For the text-containing cell, return its midpoint in [x, y] coordinate format. 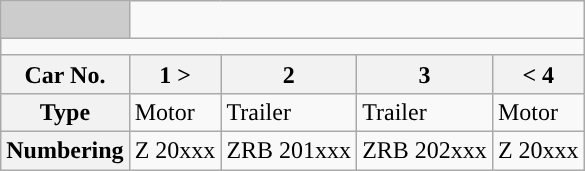
ZRB 202xxx [425, 150]
Numbering [65, 150]
Type [65, 112]
< 4 [538, 74]
2 [289, 74]
1 > [175, 74]
ZRB 201xxx [289, 150]
Car No. [65, 74]
3 [425, 74]
